From the cell containing the given text, extract its center point as (X, Y) coordinate. 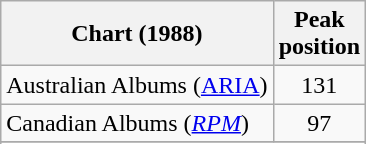
Australian Albums (ARIA) (137, 85)
Canadian Albums (RPM) (137, 123)
97 (319, 123)
131 (319, 85)
Chart (1988) (137, 34)
Peakposition (319, 34)
